Return [x, y] of the center of cell containing provided text 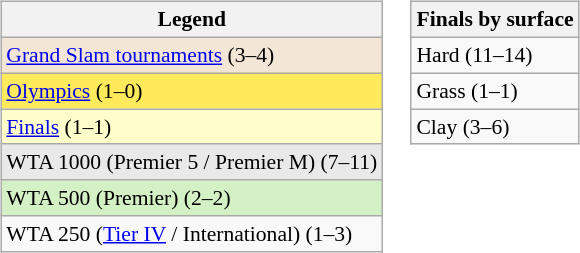
Hard (11–14) [494, 55]
WTA 1000 (Premier 5 / Premier M) (7–11) [192, 162]
Grass (1–1) [494, 91]
Clay (3–6) [494, 127]
Olympics (1–0) [192, 91]
Finals (1–1) [192, 127]
WTA 250 (Tier IV / International) (1–3) [192, 234]
Grand Slam tournaments (3–4) [192, 55]
WTA 500 (Premier) (2–2) [192, 198]
Finals by surface [494, 20]
Legend [192, 20]
